Output the (x, y) coordinate of the center of the cell containing the given text.  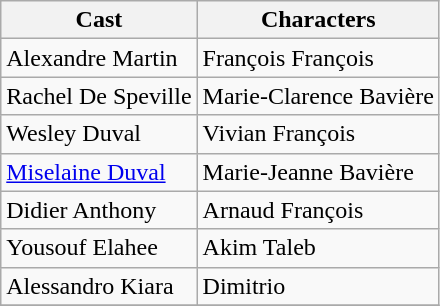
Characters (318, 20)
Arnaud François (318, 210)
Marie-Jeanne Bavière (318, 172)
Alexandre Martin (99, 58)
Cast (99, 20)
Wesley Duval (99, 134)
Dimitrio (318, 286)
Vivian François (318, 134)
Alessandro Kiara (99, 286)
Yousouf Elahee (99, 248)
François François (318, 58)
Miselaine Duval (99, 172)
Rachel De Speville (99, 96)
Didier Anthony (99, 210)
Akim Taleb (318, 248)
Marie-Clarence Bavière (318, 96)
